Find where the given text appears and provide that cell's center as (X, Y) coordinate. 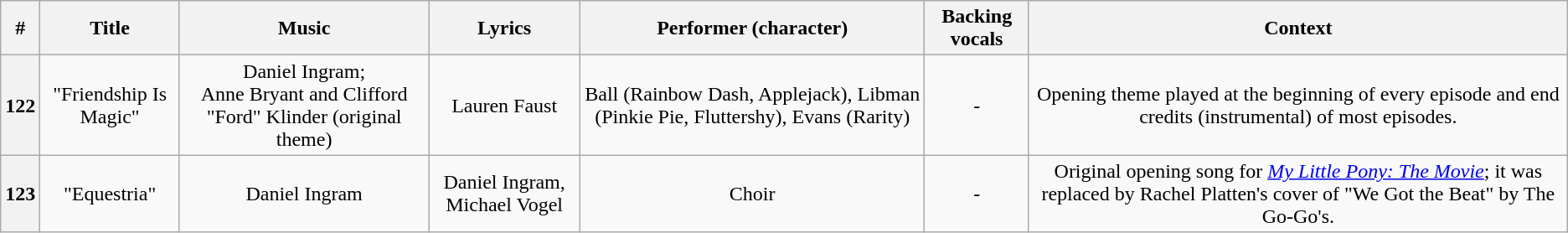
122 (20, 106)
"Friendship Is Magic" (111, 106)
Context (1298, 28)
Ball (Rainbow Dash, Applejack), Libman (Pinkie Pie, Fluttershy), Evans (Rarity) (752, 106)
Opening theme played at the beginning of every episode and end credits (instrumental) of most episodes. (1298, 106)
Daniel Ingram, Michael Vogel (504, 194)
Music (303, 28)
Title (111, 28)
Lyrics (504, 28)
# (20, 28)
Performer (character) (752, 28)
Original opening song for My Little Pony: The Movie; it was replaced by Rachel Platten's cover of "We Got the Beat" by The Go-Go's. (1298, 194)
123 (20, 194)
Choir (752, 194)
Backing vocals (977, 28)
Daniel Ingram;Anne Bryant and Clifford "Ford" Klinder (original theme) (303, 106)
Lauren Faust (504, 106)
Daniel Ingram (303, 194)
"Equestria" (111, 194)
